Extract the (x, y) coordinate from the center of the cell holding the provided text.  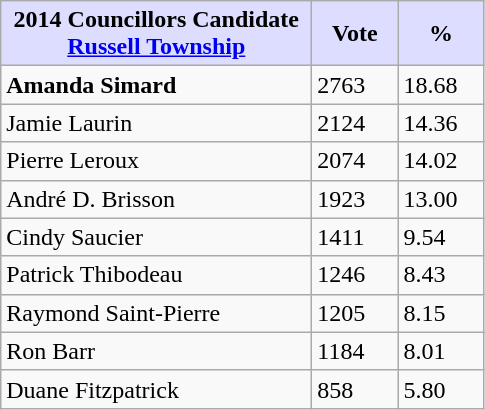
Pierre Leroux (156, 161)
Vote (355, 34)
André D. Brisson (156, 199)
2074 (355, 161)
% (441, 34)
8.43 (441, 275)
8.15 (441, 313)
Duane Fitzpatrick (156, 389)
Ron Barr (156, 351)
Cindy Saucier (156, 237)
13.00 (441, 199)
14.36 (441, 123)
1246 (355, 275)
Amanda Simard (156, 85)
2014 Councillors CandidateRussell Township (156, 34)
1205 (355, 313)
5.80 (441, 389)
2763 (355, 85)
8.01 (441, 351)
858 (355, 389)
1923 (355, 199)
18.68 (441, 85)
2124 (355, 123)
1184 (355, 351)
14.02 (441, 161)
Patrick Thibodeau (156, 275)
Raymond Saint-Pierre (156, 313)
Jamie Laurin (156, 123)
1411 (355, 237)
9.54 (441, 237)
